Extract the [X, Y] coordinate from the center of the cell holding the provided text.  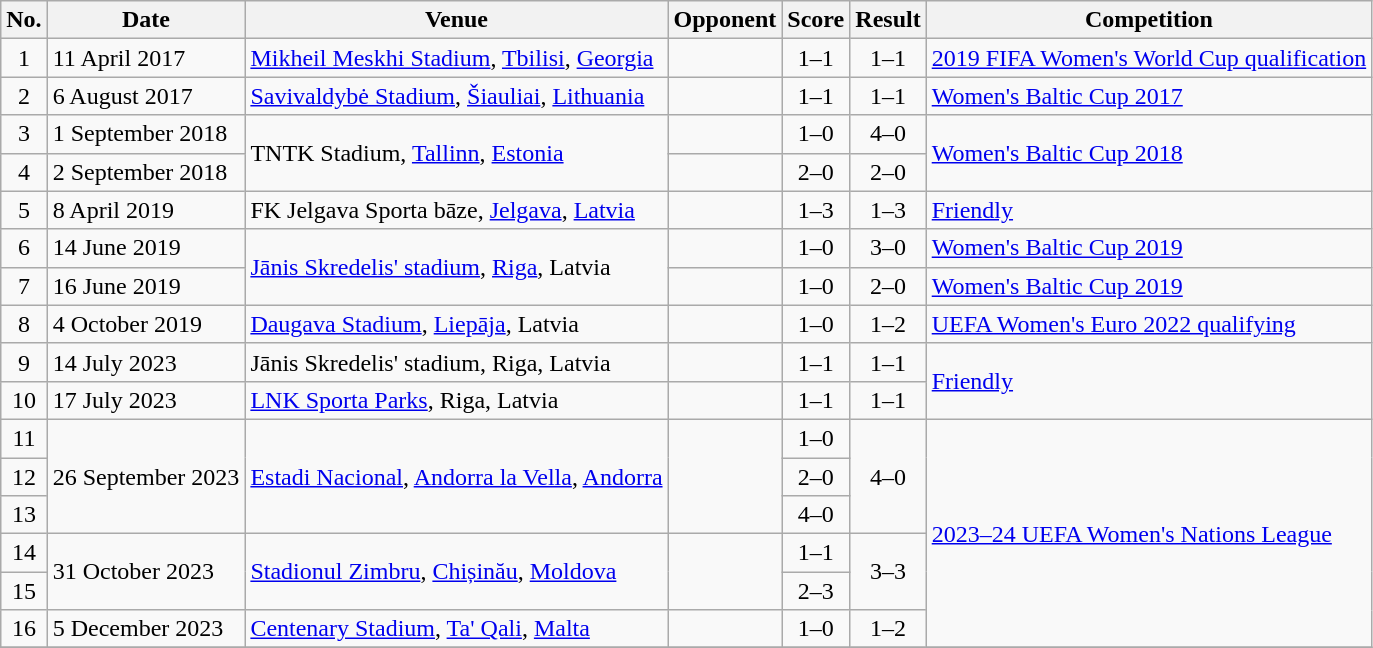
Result [888, 20]
1 September 2018 [146, 134]
FK Jelgava Sporta bāze, Jelgava, Latvia [456, 210]
Savivaldybė Stadium, Šiauliai, Lithuania [456, 96]
2–3 [816, 591]
17 July 2023 [146, 400]
14 June 2019 [146, 248]
2023–24 UEFA Women's Nations League [1149, 533]
TNTK Stadium, Tallinn, Estonia [456, 153]
15 [24, 591]
8 April 2019 [146, 210]
Date [146, 20]
2019 FIFA Women's World Cup qualification [1149, 58]
6 [24, 248]
No. [24, 20]
Competition [1149, 20]
Daugava Stadium, Liepāja, Latvia [456, 324]
Women's Baltic Cup 2017 [1149, 96]
5 [24, 210]
Score [816, 20]
4 [24, 172]
Venue [456, 20]
26 September 2023 [146, 476]
Stadionul Zimbru, Chișinău, Moldova [456, 572]
16 [24, 629]
LNK Sporta Parks, Riga, Latvia [456, 400]
6 August 2017 [146, 96]
Centenary Stadium, Ta' Qali, Malta [456, 629]
14 July 2023 [146, 362]
31 October 2023 [146, 572]
11 April 2017 [146, 58]
2 [24, 96]
13 [24, 515]
7 [24, 286]
5 December 2023 [146, 629]
UEFA Women's Euro 2022 qualifying [1149, 324]
Women's Baltic Cup 2018 [1149, 153]
11 [24, 438]
14 [24, 553]
3–3 [888, 572]
3 [24, 134]
16 June 2019 [146, 286]
12 [24, 477]
Opponent [725, 20]
Mikheil Meskhi Stadium, Tbilisi, Georgia [456, 58]
Estadi Nacional, Andorra la Vella, Andorra [456, 476]
8 [24, 324]
3–0 [888, 248]
10 [24, 400]
9 [24, 362]
1 [24, 58]
4 October 2019 [146, 324]
2 September 2018 [146, 172]
